Determine the (x, y) coordinate at the center of the cell enclosing the given text.  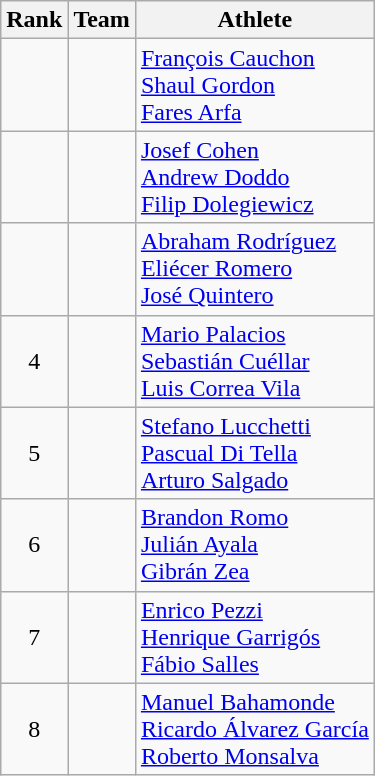
François CauchonShaul GordonFares Arfa (254, 85)
Manuel BahamondeRicardo Álvarez GarcíaRoberto Monsalva (254, 729)
Abraham RodríguezEliécer RomeroJosé Quintero (254, 269)
7 (34, 637)
8 (34, 729)
Enrico PezziHenrique GarrigósFábio Salles (254, 637)
Brandon RomoJulián AyalaGibrán Zea (254, 545)
5 (34, 453)
Team (102, 20)
Mario PalaciosSebastián CuéllarLuis Correa Vila (254, 361)
Stefano LucchettiPascual Di TellaArturo Salgado (254, 453)
Rank (34, 20)
4 (34, 361)
Athlete (254, 20)
Josef CohenAndrew DoddoFilip Dolegiewicz (254, 177)
6 (34, 545)
